For the text-containing cell, return its midpoint in (X, Y) coordinate format. 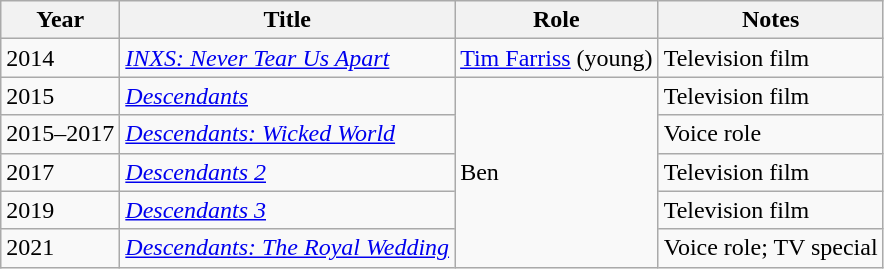
2014 (60, 58)
Role (557, 20)
2015 (60, 96)
INXS: Never Tear Us Apart (288, 58)
Notes (770, 20)
Descendants (288, 96)
Title (288, 20)
2019 (60, 210)
Tim Farriss (young) (557, 58)
Descendants 2 (288, 172)
Year (60, 20)
Voice role; TV special (770, 248)
Descendants: Wicked World (288, 134)
2015–2017 (60, 134)
2021 (60, 248)
Descendants: The Royal Wedding (288, 248)
Voice role (770, 134)
2017 (60, 172)
Ben (557, 172)
Descendants 3 (288, 210)
